Determine the [x, y] coordinate at the center of the cell enclosing the given text.  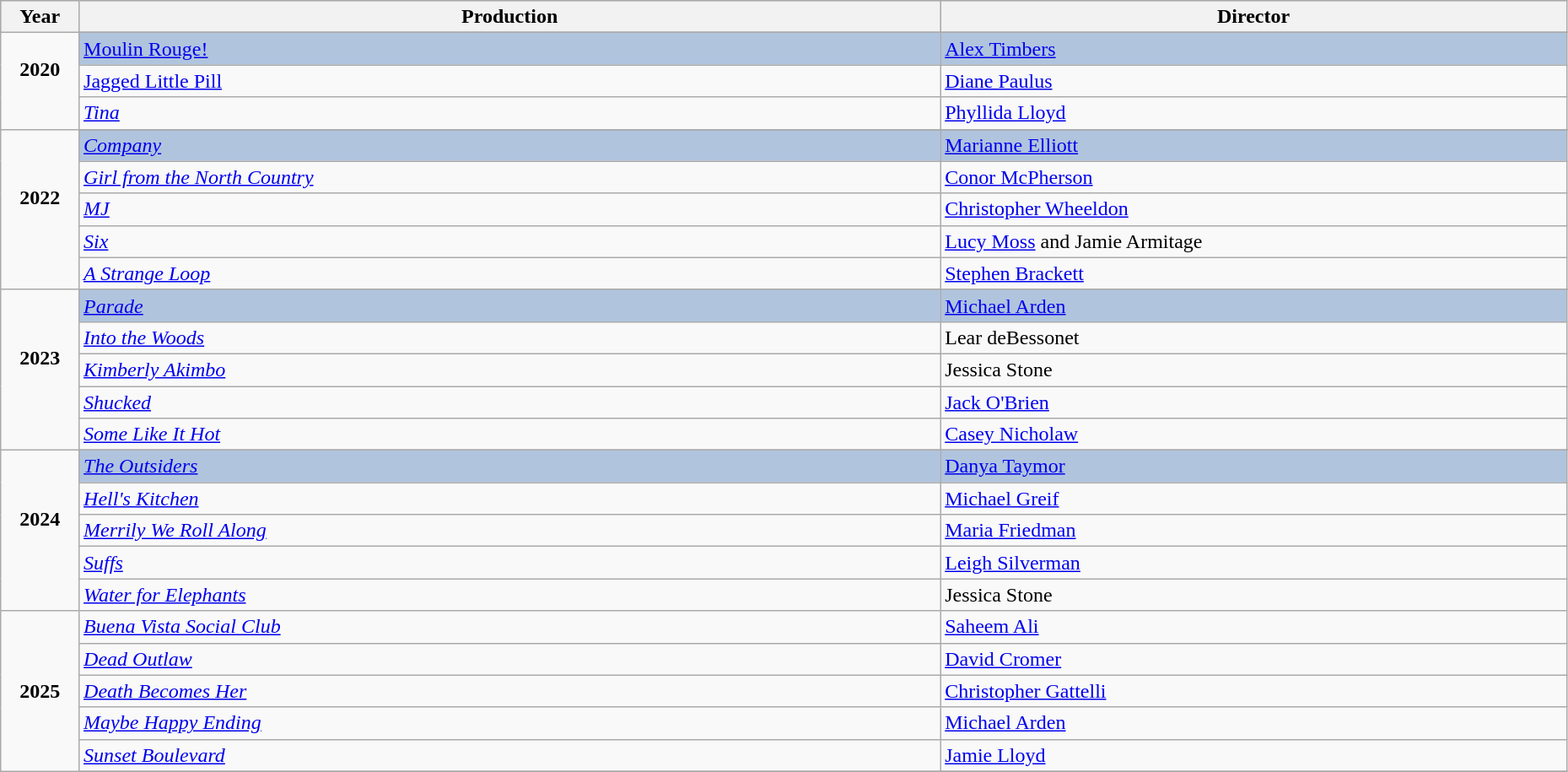
Merrily We Roll Along [509, 531]
Danya Taymor [1253, 467]
Jack O'Brien [1253, 402]
Girl from the North Country [509, 177]
Maria Friedman [1253, 531]
David Cromer [1253, 659]
2024 [40, 531]
Water for Elephants [509, 595]
The Outsiders [509, 467]
Shucked [509, 402]
Some Like It Hot [509, 435]
Into the Woods [509, 337]
MJ [509, 209]
Six [509, 241]
Sunset Boulevard [509, 755]
Leigh Silverman [1253, 563]
Alex Timbers [1253, 49]
Production [509, 17]
Jagged Little Pill [509, 81]
Stephen Brackett [1253, 273]
Hell's Kitchen [509, 499]
Parade [509, 305]
Suffs [509, 563]
2022 [40, 209]
Death Becomes Her [509, 691]
Lucy Moss and Jamie Armitage [1253, 241]
Maybe Happy Ending [509, 723]
Phyllida Lloyd [1253, 113]
2025 [40, 691]
A Strange Loop [509, 273]
Dead Outlaw [509, 659]
Year [40, 17]
Tina [509, 113]
Christopher Wheeldon [1253, 209]
Conor McPherson [1253, 177]
Saheem Ali [1253, 627]
2023 [40, 370]
Diane Paulus [1253, 81]
Michael Greif [1253, 499]
Company [509, 145]
Marianne Elliott [1253, 145]
Casey Nicholaw [1253, 435]
2020 [40, 81]
Director [1253, 17]
Moulin Rouge! [509, 49]
Christopher Gattelli [1253, 691]
Jamie Lloyd [1253, 755]
Kimberly Akimbo [509, 370]
Lear deBessonet [1253, 337]
Buena Vista Social Club [509, 627]
